For the text-containing cell, return its midpoint in (X, Y) coordinate format. 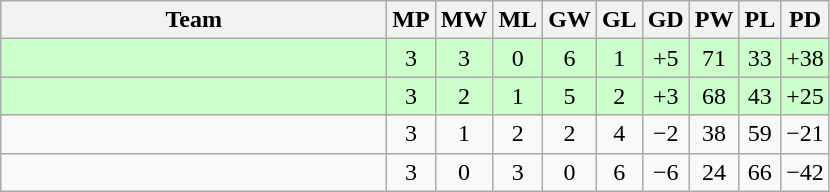
PW (714, 20)
+3 (666, 96)
PD (806, 20)
GD (666, 20)
71 (714, 58)
59 (760, 134)
38 (714, 134)
MP (411, 20)
Team (194, 20)
+38 (806, 58)
MW (464, 20)
ML (518, 20)
24 (714, 172)
GW (570, 20)
5 (570, 96)
GL (619, 20)
66 (760, 172)
33 (760, 58)
−21 (806, 134)
+25 (806, 96)
PL (760, 20)
−6 (666, 172)
+5 (666, 58)
68 (714, 96)
43 (760, 96)
−2 (666, 134)
−42 (806, 172)
4 (619, 134)
